Detect which cell encompasses the target text, then output its (x, y) center coordinate. 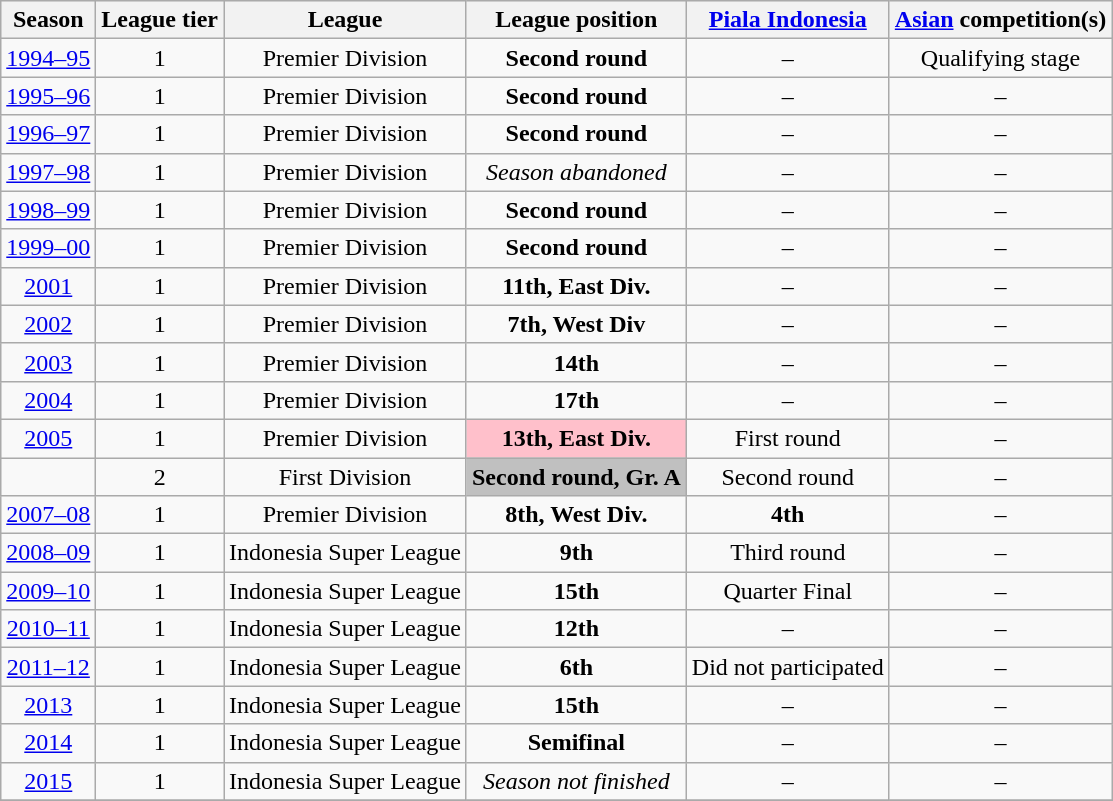
First Division (346, 477)
17th (576, 400)
Semifinal (576, 743)
2001 (48, 286)
Season abandoned (576, 172)
Asian competition(s) (1000, 20)
2015 (48, 781)
1996–97 (48, 134)
Quarter Final (788, 591)
1995–96 (48, 96)
2005 (48, 438)
League (346, 20)
2010–11 (48, 629)
Did not participated (788, 667)
13th, East Div. (576, 438)
League tier (160, 20)
2 (160, 477)
Piala Indonesia (788, 20)
1997–98 (48, 172)
2002 (48, 324)
2007–08 (48, 515)
11th, East Div. (576, 286)
2008–09 (48, 553)
2003 (48, 362)
1999–00 (48, 248)
2011–12 (48, 667)
12th (576, 629)
7th, West Div (576, 324)
Season not finished (576, 781)
2014 (48, 743)
2009–10 (48, 591)
6th (576, 667)
Third round (788, 553)
8th, West Div. (576, 515)
Season (48, 20)
First round (788, 438)
2013 (48, 705)
2004 (48, 400)
14th (576, 362)
1998–99 (48, 210)
Qualifying stage (1000, 58)
1994–95 (48, 58)
9th (576, 553)
4th (788, 515)
League position (576, 20)
Second round, Gr. A (576, 477)
